Return (X, Y) of the center of cell containing provided text 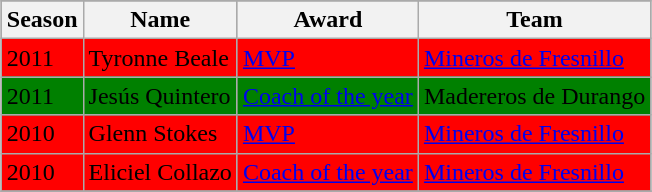
Season (42, 20)
Name (160, 20)
Eliciel Collazo (160, 172)
Jesús Quintero (160, 96)
Glenn Stokes (160, 134)
Award (328, 20)
Tyronne Beale (160, 58)
Madereros de Durango (534, 96)
Team (534, 20)
